Determine the [x, y] coordinate at the center of the cell enclosing the given text.  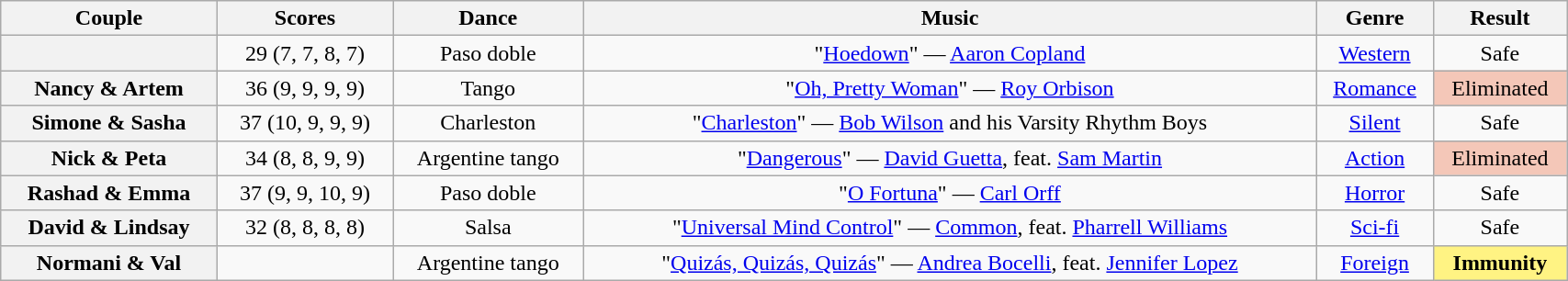
Rashad & Emma [109, 193]
Foreign [1374, 263]
Immunity [1500, 263]
"Universal Mind Control" — Common, feat. Pharrell Williams [950, 228]
David & Lindsay [109, 228]
Result [1500, 18]
37 (10, 9, 9, 9) [305, 123]
"Hoedown" — Aaron Copland [950, 53]
Scores [305, 18]
Simone & Sasha [109, 123]
Tango [489, 88]
Salsa [489, 228]
Silent [1374, 123]
32 (8, 8, 8, 8) [305, 228]
Action [1374, 158]
Normani & Val [109, 263]
"Oh, Pretty Woman" — Roy Orbison [950, 88]
34 (8, 8, 9, 9) [305, 158]
29 (7, 7, 8, 7) [305, 53]
Nick & Peta [109, 158]
Horror [1374, 193]
Genre [1374, 18]
Music [950, 18]
"Charleston" — Bob Wilson and his Varsity Rhythm Boys [950, 123]
Romance [1374, 88]
Dance [489, 18]
"Quizás, Quizás, Quizás" — Andrea Bocelli, feat. Jennifer Lopez [950, 263]
"O Fortuna" — Carl Orff [950, 193]
Nancy & Artem [109, 88]
36 (9, 9, 9, 9) [305, 88]
37 (9, 9, 10, 9) [305, 193]
Sci-fi [1374, 228]
Western [1374, 53]
"Dangerous" — David Guetta, feat. Sam Martin [950, 158]
Charleston [489, 123]
Couple [109, 18]
